Return the (x, y) coordinate for the center point of the cell that contains the specified text.  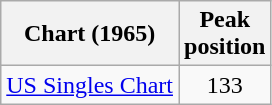
Peakposition (224, 34)
US Singles Chart (90, 85)
Chart (1965) (90, 34)
133 (224, 85)
